Provide the [x, y] coordinate of the cell's center where the given text is located.  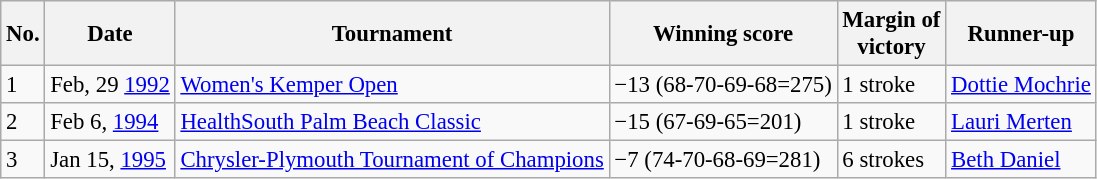
−15 (67-69-65=201) [723, 122]
Beth Daniel [1021, 160]
Date [110, 34]
6 strokes [892, 160]
−7 (74-70-68-69=281) [723, 160]
Feb, 29 1992 [110, 85]
Lauri Merten [1021, 122]
Chrysler-Plymouth Tournament of Champions [392, 160]
3 [23, 160]
Tournament [392, 34]
No. [23, 34]
HealthSouth Palm Beach Classic [392, 122]
Women's Kemper Open [392, 85]
Jan 15, 1995 [110, 160]
1 [23, 85]
−13 (68-70-69-68=275) [723, 85]
2 [23, 122]
Margin ofvictory [892, 34]
Winning score [723, 34]
Runner-up [1021, 34]
Feb 6, 1994 [110, 122]
Dottie Mochrie [1021, 85]
